Capture the cell that displays the provided text and extract its (x, y) central coordinate. 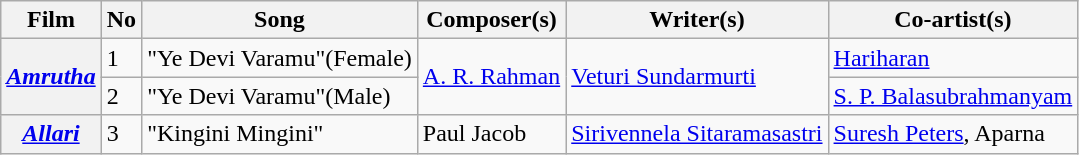
Suresh Peters, Aparna (953, 134)
Composer(s) (491, 20)
2 (121, 96)
Song (280, 20)
"Ye Devi Varamu"(Female) (280, 58)
Co-artist(s) (953, 20)
3 (121, 134)
Hariharan (953, 58)
Allari (51, 134)
Amrutha (51, 77)
S. P. Balasubrahmanyam (953, 96)
"Ye Devi Varamu"(Male) (280, 96)
Veturi Sundarmurti (697, 77)
A. R. Rahman (491, 77)
Paul Jacob (491, 134)
1 (121, 58)
Film (51, 20)
Sirivennela Sitaramasastri (697, 134)
Writer(s) (697, 20)
No (121, 20)
"Kingini Mingini" (280, 134)
